Scan for the cell matching the given text and deliver its [x, y] coordinate at center. 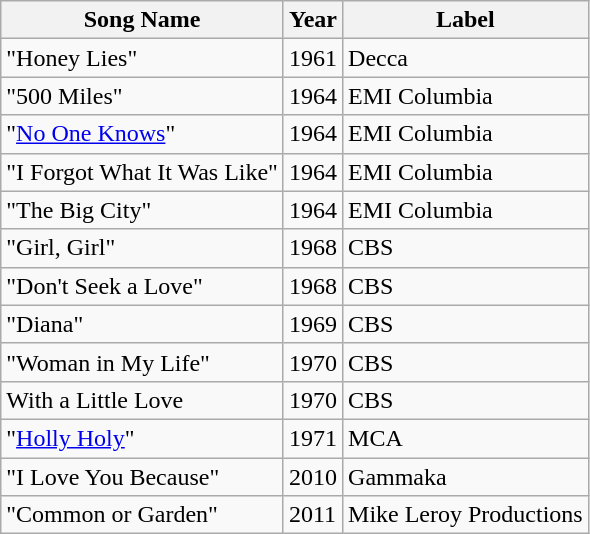
Gammaka [466, 477]
Mike Leroy Productions [466, 515]
2011 [312, 515]
Year [312, 20]
"I Love You Because" [142, 477]
"500 Miles" [142, 96]
Label [466, 20]
With a Little Love [142, 400]
1969 [312, 324]
"Diana" [142, 324]
"I Forgot What It Was Like" [142, 172]
"Honey Lies" [142, 58]
"Woman in My Life" [142, 362]
"Girl, Girl" [142, 248]
MCA [466, 438]
Song Name [142, 20]
"Common or Garden" [142, 515]
"The Big City" [142, 210]
2010 [312, 477]
1961 [312, 58]
"No One Knows" [142, 134]
1971 [312, 438]
Decca [466, 58]
"Don't Seek a Love" [142, 286]
"Holly Holy" [142, 438]
